Capture the cell that displays the provided text and extract its [x, y] central coordinate. 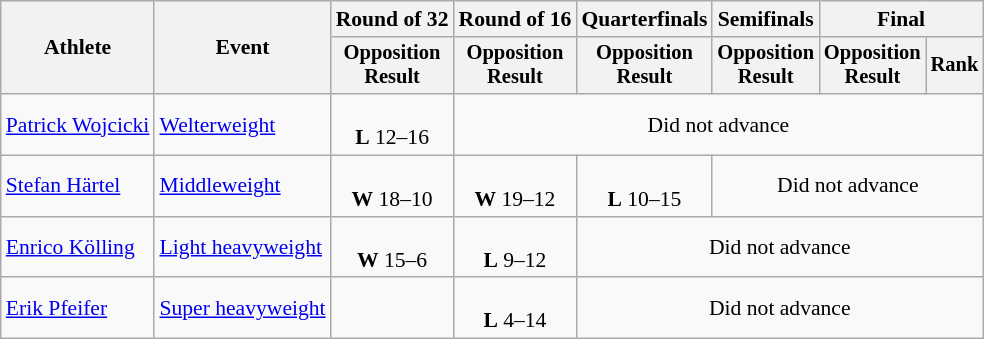
Round of 16 [514, 19]
Athlete [78, 48]
Super heavyweight [242, 308]
Enrico Kölling [78, 248]
Final [901, 19]
W 19–12 [514, 186]
Quarterfinals [644, 19]
Stefan Härtel [78, 186]
L 4–14 [514, 308]
Middleweight [242, 186]
L 10–15 [644, 186]
L 9–12 [514, 248]
L 12–16 [392, 124]
Patrick Wojcicki [78, 124]
W 18–10 [392, 186]
Event [242, 48]
Round of 32 [392, 19]
Light heavyweight [242, 248]
Welterweight [242, 124]
Semifinals [766, 19]
Rank [955, 66]
Erik Pfeifer [78, 308]
W 15–6 [392, 248]
